Return the (X, Y) coordinate for the center point of the cell that contains the specified text.  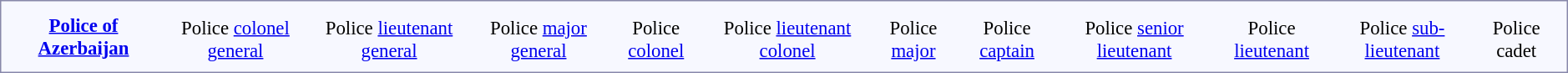
Police senior lieutenant (1134, 39)
Police captain (1007, 39)
Police major general (538, 39)
Police of Azerbaijan (83, 37)
Police colonel general (235, 39)
Police lieutenant colonel (787, 39)
Police cadet (1516, 39)
Police sub-lieutenant (1403, 39)
Police major (913, 39)
Police lieutenant general (389, 39)
Police colonel (656, 39)
Police lieutenant (1272, 39)
